Locate the cell with the specified text and output its (X, Y) center coordinate. 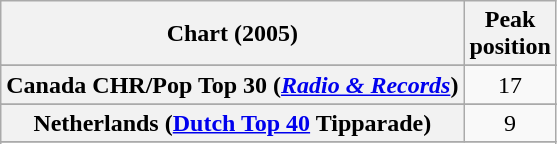
Netherlands (Dutch Top 40 Tipparade) (232, 123)
17 (510, 85)
9 (510, 123)
Peakposition (510, 34)
Canada CHR/Pop Top 30 (Radio & Records) (232, 85)
Chart (2005) (232, 34)
